Return [X, Y] of the center of cell containing provided text 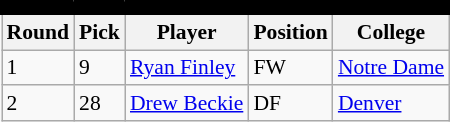
Position [290, 32]
Pick [100, 32]
Ryan Finley [186, 68]
Denver [391, 104]
2 [38, 104]
Drew Beckie [186, 104]
1 [38, 68]
9 [100, 68]
College [391, 32]
28 [100, 104]
FW [290, 68]
Player [186, 32]
DF [290, 104]
Notre Dame [391, 68]
Round [38, 32]
